For the text-containing cell, return its midpoint in [x, y] coordinate format. 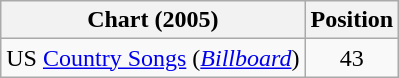
43 [352, 58]
Chart (2005) [153, 20]
Position [352, 20]
US Country Songs (Billboard) [153, 58]
